Detect which cell encompasses the target text, then output its (X, Y) center coordinate. 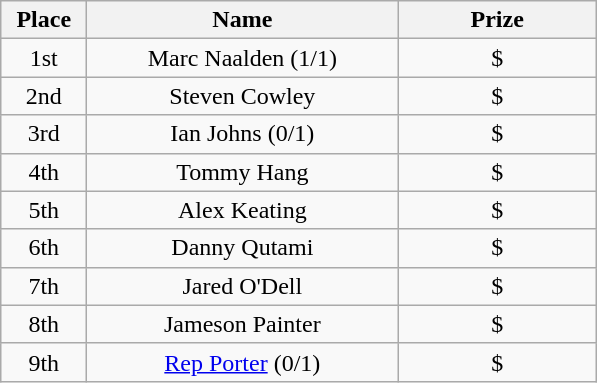
Rep Porter (0/1) (242, 362)
Name (242, 20)
Prize (498, 20)
Danny Qutami (242, 248)
6th (44, 248)
1st (44, 58)
Marc Naalden (1/1) (242, 58)
9th (44, 362)
2nd (44, 96)
7th (44, 286)
Alex Keating (242, 210)
4th (44, 172)
Place (44, 20)
3rd (44, 134)
5th (44, 210)
Jared O'Dell (242, 286)
8th (44, 324)
Steven Cowley (242, 96)
Ian Johns (0/1) (242, 134)
Tommy Hang (242, 172)
Jameson Painter (242, 324)
